For the text-containing cell, return its midpoint in (x, y) coordinate format. 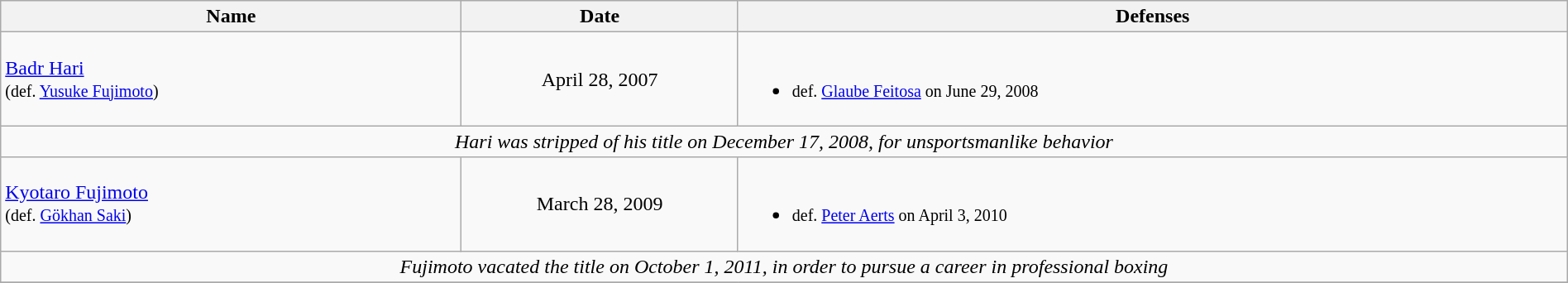
Date (600, 17)
Badr Hari (def. Yusuke Fujimoto) (232, 79)
Kyotaro Fujimoto (def. Gökhan Saki) (232, 204)
def. Peter Aerts on April 3, 2010 (1153, 204)
Defenses (1153, 17)
Fujimoto vacated the title on October 1, 2011, in order to pursue a career in professional boxing (784, 266)
April 28, 2007 (600, 79)
Hari was stripped of his title on December 17, 2008, for unsportsmanlike behavior (784, 141)
March 28, 2009 (600, 204)
def. Glaube Feitosa on June 29, 2008 (1153, 79)
Name (232, 17)
